Output the (X, Y) coordinate of the center of the cell containing the given text.  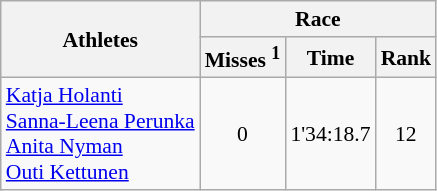
0 (243, 134)
1'34:18.7 (330, 134)
Athletes (100, 40)
Katja HolantiSanna-Leena PerunkaAnita NymanOuti Kettunen (100, 134)
Misses 1 (243, 58)
Race (318, 19)
12 (406, 134)
Rank (406, 58)
Time (330, 58)
